From the cell containing the given text, extract its center point as [X, Y] coordinate. 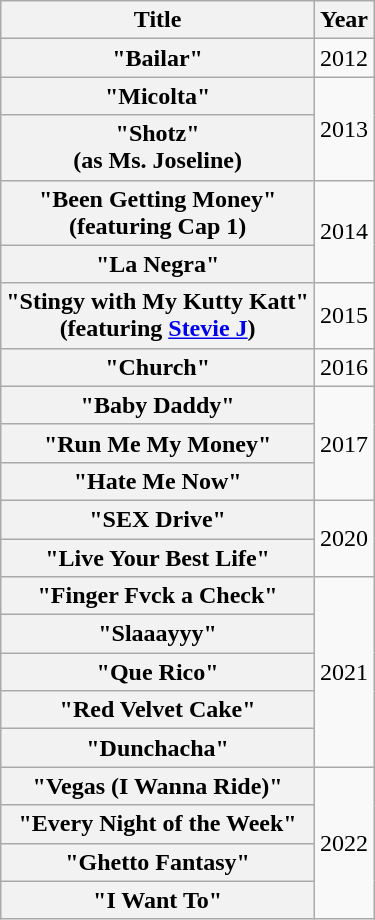
Title [158, 20]
"SEX Drive" [158, 519]
"Red Velvet Cake" [158, 710]
Year [344, 20]
2022 [344, 843]
"Hate Me Now" [158, 481]
"Every Night of the Week" [158, 824]
"La Negra" [158, 264]
"Que Rico" [158, 672]
"Stingy with My Kutty Katt"(featuring Stevie J) [158, 316]
"Ghetto Fantasy" [158, 862]
2017 [344, 443]
2012 [344, 58]
"Micolta" [158, 96]
"Slaaayyy" [158, 634]
"Shotz"(as Ms. Joseline) [158, 148]
2021 [344, 672]
"I Want To" [158, 900]
2015 [344, 316]
2014 [344, 232]
"Church" [158, 367]
"Bailar" [158, 58]
2020 [344, 538]
"Baby Daddy" [158, 405]
"Run Me My Money" [158, 443]
"Vegas (I Wanna Ride)" [158, 786]
"Live Your Best Life" [158, 557]
"Dunchacha" [158, 748]
2013 [344, 128]
"Finger Fvck a Check" [158, 596]
2016 [344, 367]
"Been Getting Money"(featuring Cap 1) [158, 212]
